Return (x, y) of the center of cell containing provided text 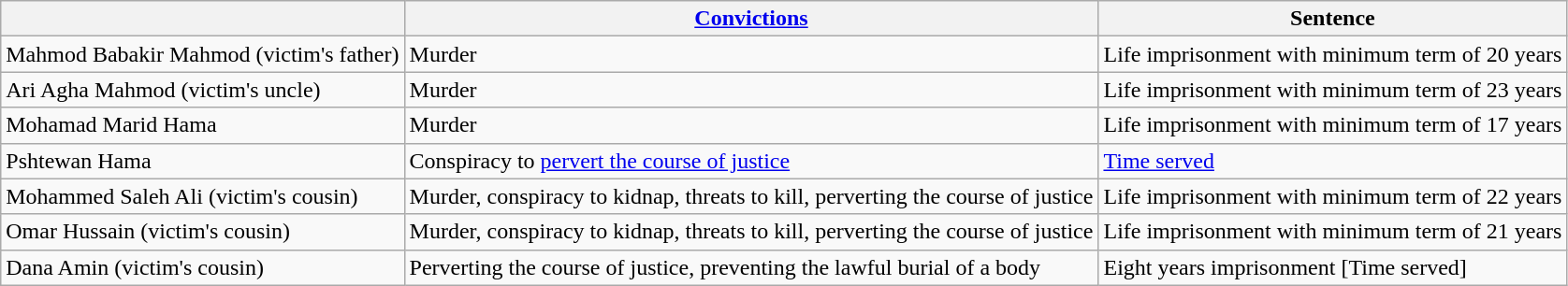
Life imprisonment with minimum term of 17 years (1332, 125)
Eight years imprisonment [Time served] (1332, 267)
Omar Hussain (victim's cousin) (202, 232)
Pshtewan Hama (202, 161)
Life imprisonment with minimum term of 23 years (1332, 90)
Conspiracy to pervert the course of justice (751, 161)
Time served (1332, 161)
Mahmod Babakir Mahmod (victim's father) (202, 54)
Dana Amin (victim's cousin) (202, 267)
Life imprisonment with minimum term of 21 years (1332, 232)
Mohammed Saleh Ali (victim's cousin) (202, 196)
Mohamad Marid Hama (202, 125)
Ari Agha Mahmod (victim's uncle) (202, 90)
Convictions (751, 19)
Life imprisonment with minimum term of 20 years (1332, 54)
Sentence (1332, 19)
Life imprisonment with minimum term of 22 years (1332, 196)
Perverting the course of justice, preventing the lawful burial of a body (751, 267)
